Output the (x, y) coordinate of the center of the cell containing the given text.  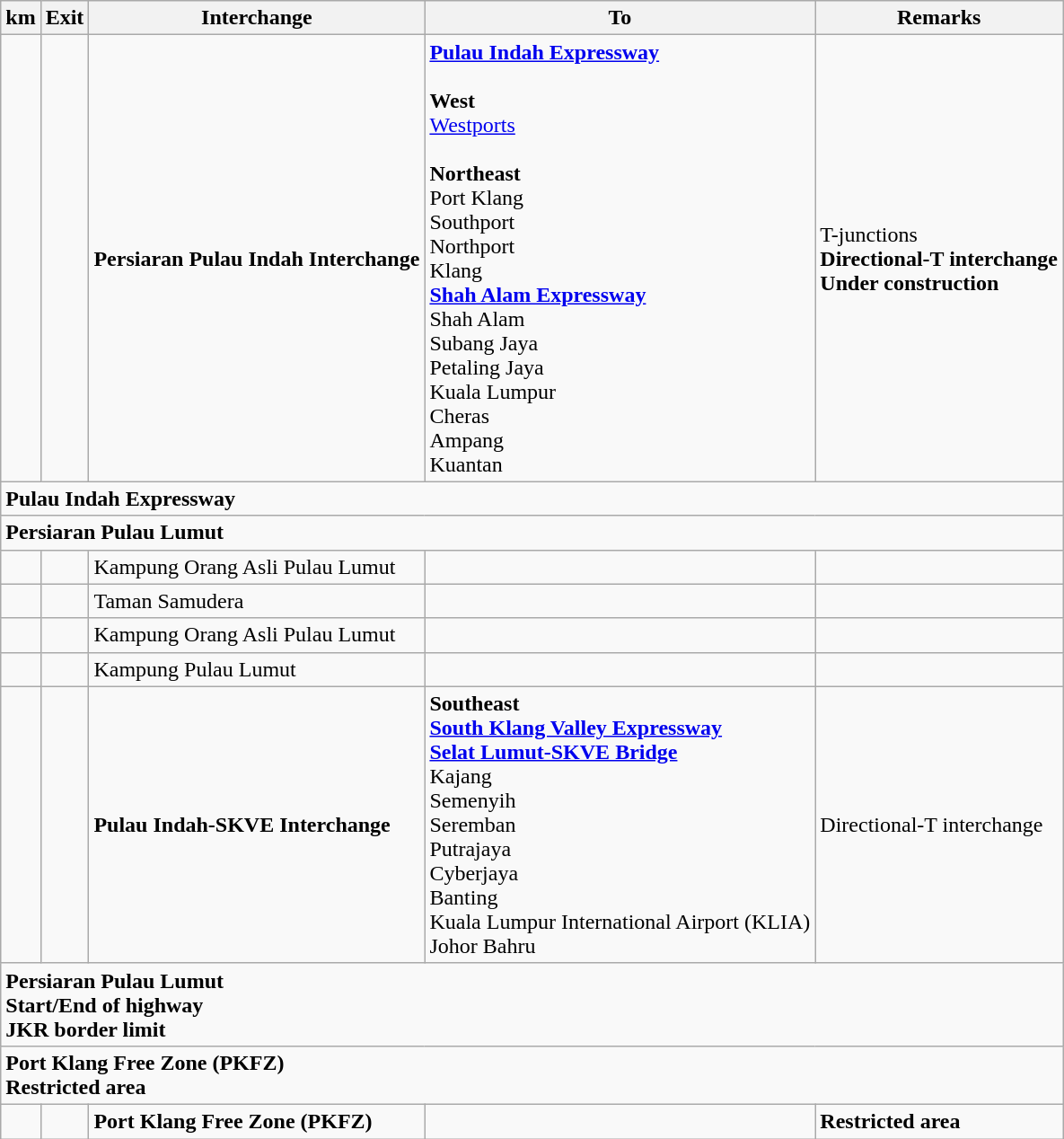
Restricted area (939, 1121)
Port Klang Free Zone (PKFZ) (257, 1121)
Kampung Pulau Lumut (257, 669)
Remarks (939, 18)
Port Klang Free Zone (PKFZ)Restricted area (532, 1074)
Pulau Indah-SKVE Interchange (257, 825)
Persiaran Pulau LumutStart/End of highwayJKR border limit (532, 1004)
Persiaran Pulau Lumut (532, 533)
Taman Samudera (257, 601)
km (21, 18)
T-junctionsDirectional-T interchangeUnder construction (939, 259)
Pulau Indah Expressway (532, 499)
Interchange (257, 18)
Exit (65, 18)
To (620, 18)
Directional-T interchange (939, 825)
Persiaran Pulau Indah Interchange (257, 259)
